Return (X, Y) of the center of cell containing provided text 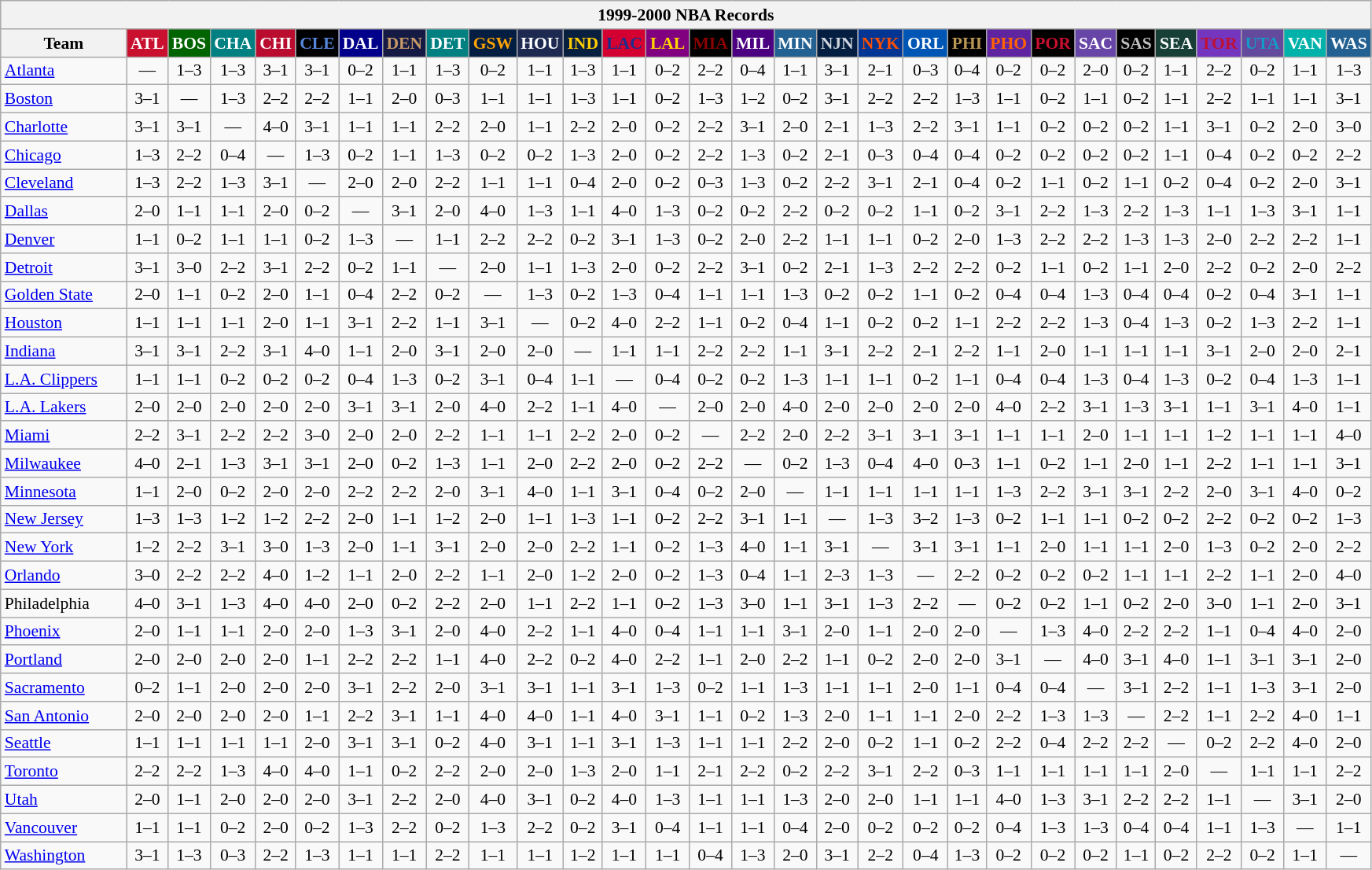
CHI (275, 43)
CLE (318, 43)
Miami (64, 436)
Portland (64, 660)
NYK (881, 43)
Boston (64, 99)
Indiana (64, 352)
L.A. Clippers (64, 379)
NJN (837, 43)
Minnesota (64, 492)
Detroit (64, 267)
ATL (148, 43)
LAC (624, 43)
VAN (1305, 43)
Phoenix (64, 632)
DAL (361, 43)
Orlando (64, 576)
SAC (1096, 43)
L.A. Lakers (64, 407)
UTA (1263, 43)
2–3 (837, 576)
MIA (710, 43)
Atlanta (64, 71)
CHA (233, 43)
TOR (1219, 43)
Chicago (64, 155)
Washington (64, 856)
Golden State (64, 295)
MIL (753, 43)
MIN (795, 43)
Philadelphia (64, 603)
GSW (494, 43)
Team (64, 43)
Dallas (64, 212)
Charlotte (64, 127)
Milwaukee (64, 463)
New Jersey (64, 519)
DEN (404, 43)
PHI (967, 43)
San Antonio (64, 716)
SEA (1176, 43)
POR (1053, 43)
1999-2000 NBA Records (686, 15)
Toronto (64, 772)
BOS (189, 43)
Houston (64, 323)
New York (64, 547)
Vancouver (64, 828)
Seattle (64, 743)
LAL (668, 43)
HOU (539, 43)
IND (583, 43)
WAS (1349, 43)
3–2 (926, 519)
Sacramento (64, 688)
DET (448, 43)
Cleveland (64, 183)
SAS (1136, 43)
Utah (64, 800)
Denver (64, 239)
PHO (1008, 43)
ORL (926, 43)
